For the text-containing cell, return its midpoint in (X, Y) coordinate format. 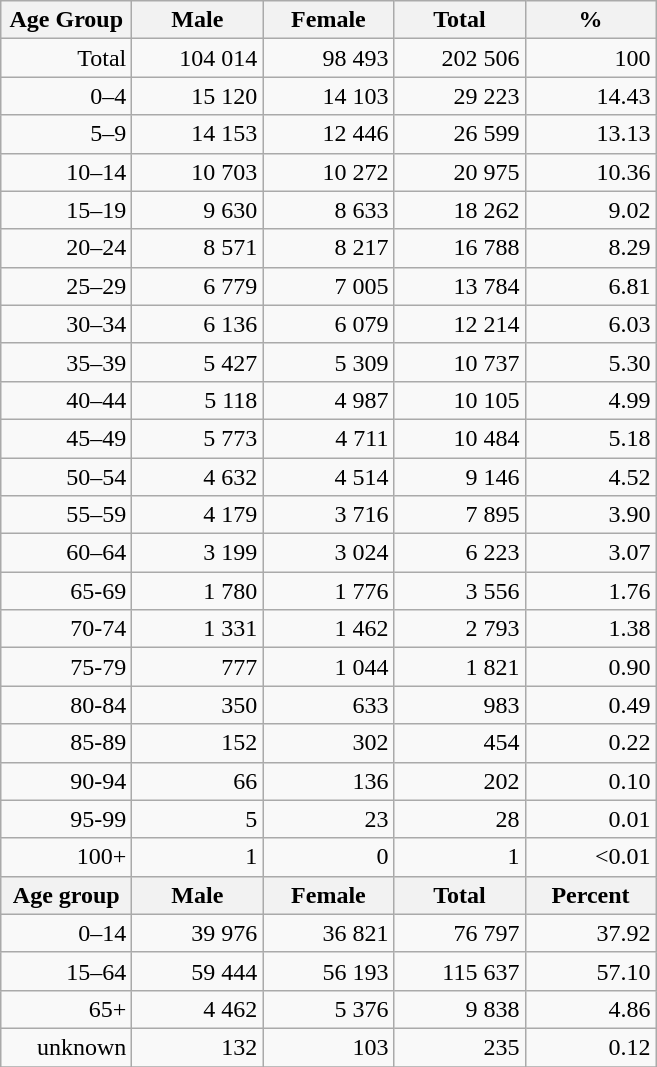
4.52 (590, 477)
65+ (66, 1009)
26 599 (460, 134)
75-79 (66, 667)
9 838 (460, 1009)
14 103 (328, 96)
1 776 (328, 591)
103 (328, 1047)
9.02 (590, 210)
0.22 (590, 743)
6.81 (590, 286)
152 (198, 743)
8 571 (198, 248)
100 (590, 58)
115 637 (460, 971)
9 146 (460, 477)
90-94 (66, 781)
15 120 (198, 96)
28 (460, 819)
104 014 (198, 58)
12 214 (460, 324)
66 (198, 781)
0 (328, 857)
9 630 (198, 210)
5.30 (590, 362)
10.36 (590, 172)
1 331 (198, 629)
350 (198, 705)
% (590, 20)
3 024 (328, 553)
0.10 (590, 781)
202 506 (460, 58)
10 272 (328, 172)
57.10 (590, 971)
80-84 (66, 705)
0–4 (66, 96)
23 (328, 819)
60–64 (66, 553)
18 262 (460, 210)
40–44 (66, 400)
36 821 (328, 933)
0.90 (590, 667)
unknown (66, 1047)
6.03 (590, 324)
633 (328, 705)
10 737 (460, 362)
4 711 (328, 438)
16 788 (460, 248)
65-69 (66, 591)
20–24 (66, 248)
5.18 (590, 438)
3 716 (328, 515)
25–29 (66, 286)
98 493 (328, 58)
3 556 (460, 591)
<0.01 (590, 857)
4 462 (198, 1009)
5 376 (328, 1009)
45–49 (66, 438)
5 427 (198, 362)
1 780 (198, 591)
76 797 (460, 933)
1.38 (590, 629)
30–34 (66, 324)
39 976 (198, 933)
1 821 (460, 667)
100+ (66, 857)
302 (328, 743)
4 987 (328, 400)
0–14 (66, 933)
6 223 (460, 553)
4 179 (198, 515)
15–19 (66, 210)
95-99 (66, 819)
1 044 (328, 667)
37.92 (590, 933)
5 (198, 819)
5 118 (198, 400)
29 223 (460, 96)
15–64 (66, 971)
Age group (66, 895)
50–54 (66, 477)
10–14 (66, 172)
Age Group (66, 20)
983 (460, 705)
777 (198, 667)
70-74 (66, 629)
13.13 (590, 134)
55–59 (66, 515)
2 793 (460, 629)
8.29 (590, 248)
1 462 (328, 629)
20 975 (460, 172)
454 (460, 743)
35–39 (66, 362)
10 105 (460, 400)
59 444 (198, 971)
4 514 (328, 477)
235 (460, 1047)
132 (198, 1047)
7 895 (460, 515)
4.99 (590, 400)
136 (328, 781)
8 217 (328, 248)
6 136 (198, 324)
14 153 (198, 134)
14.43 (590, 96)
56 193 (328, 971)
5–9 (66, 134)
6 779 (198, 286)
5 773 (198, 438)
0.01 (590, 819)
8 633 (328, 210)
7 005 (328, 286)
3 199 (198, 553)
3.07 (590, 553)
10 484 (460, 438)
10 703 (198, 172)
0.12 (590, 1047)
13 784 (460, 286)
4.86 (590, 1009)
0.49 (590, 705)
12 446 (328, 134)
Percent (590, 895)
85-89 (66, 743)
1.76 (590, 591)
3.90 (590, 515)
4 632 (198, 477)
6 079 (328, 324)
202 (460, 781)
5 309 (328, 362)
